Return the (X, Y) coordinate for the center point of the cell that contains the specified text.  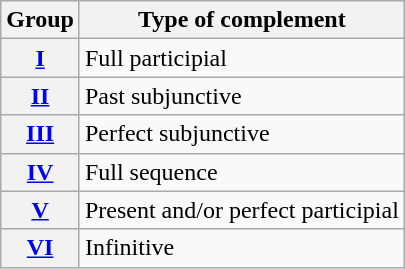
Full sequence (242, 172)
Type of complement (242, 20)
Infinitive (242, 248)
I (40, 58)
II (40, 96)
Past subjunctive (242, 96)
Present and/or perfect participial (242, 210)
V (40, 210)
III (40, 134)
Full participial (242, 58)
Perfect subjunctive (242, 134)
VI (40, 248)
IV (40, 172)
Group (40, 20)
